Extract the (x, y) coordinate from the center of the cell holding the provided text.  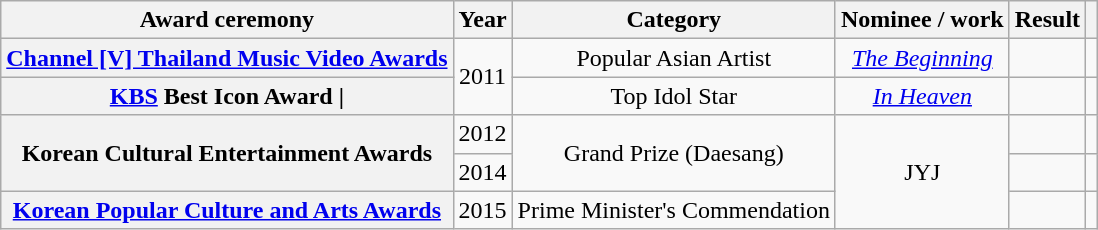
2015 (482, 210)
Korean Cultural Entertainment Awards (227, 153)
KBS Best Icon Award | (227, 96)
In Heaven (922, 96)
2014 (482, 172)
Result (1047, 20)
Prime Minister's Commendation (674, 210)
Popular Asian Artist (674, 58)
Award ceremony (227, 20)
2012 (482, 134)
JYJ (922, 172)
Grand Prize (Daesang) (674, 153)
Channel [V] Thailand Music Video Awards (227, 58)
Korean Popular Culture and Arts Awards (227, 210)
2011 (482, 77)
Year (482, 20)
Top Idol Star (674, 96)
Category (674, 20)
The Beginning (922, 58)
Nominee / work (922, 20)
